Output the (x, y) coordinate of the center of the cell containing the given text.  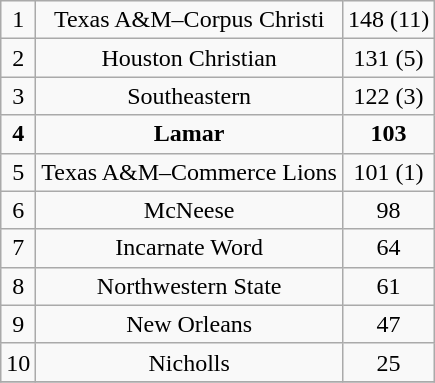
4 (18, 134)
Texas A&M–Commerce Lions (190, 172)
47 (388, 324)
148 (11) (388, 20)
25 (388, 362)
103 (388, 134)
64 (388, 248)
131 (5) (388, 58)
New Orleans (190, 324)
122 (3) (388, 96)
6 (18, 210)
3 (18, 96)
61 (388, 286)
9 (18, 324)
2 (18, 58)
Texas A&M–Corpus Christi (190, 20)
Lamar (190, 134)
Southeastern (190, 96)
Houston Christian (190, 58)
Northwestern State (190, 286)
5 (18, 172)
Nicholls (190, 362)
7 (18, 248)
8 (18, 286)
10 (18, 362)
McNeese (190, 210)
1 (18, 20)
Incarnate Word (190, 248)
101 (1) (388, 172)
98 (388, 210)
